Scan for the cell matching the given text and deliver its (X, Y) coordinate at center. 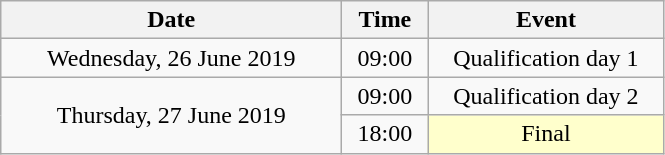
Date (172, 20)
18:00 (385, 134)
Thursday, 27 June 2019 (172, 115)
Event (546, 20)
Time (385, 20)
Final (546, 134)
Qualification day 2 (546, 96)
Qualification day 1 (546, 58)
Wednesday, 26 June 2019 (172, 58)
